Detect which cell encompasses the target text, then output its [X, Y] center coordinate. 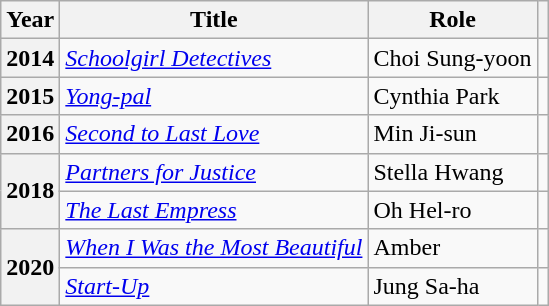
2018 [30, 191]
2014 [30, 58]
2016 [30, 134]
Min Ji-sun [452, 134]
Role [452, 20]
2015 [30, 96]
Year [30, 20]
Oh Hel-ro [452, 210]
When I Was the Most Beautiful [214, 248]
Yong-pal [214, 96]
Title [214, 20]
Jung Sa-ha [452, 286]
2020 [30, 267]
Choi Sung-yoon [452, 58]
Start-Up [214, 286]
Amber [452, 248]
The Last Empress [214, 210]
Second to Last Love [214, 134]
Cynthia Park [452, 96]
Schoolgirl Detectives [214, 58]
Stella Hwang [452, 172]
Partners for Justice [214, 172]
